Pinpoint the cell where the given text exists, returning its (X, Y) midpoint coordinate. 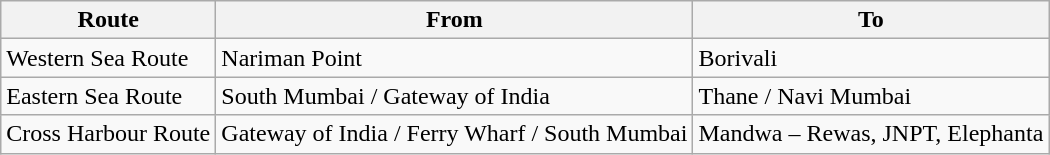
Gateway of India / Ferry Wharf / South Mumbai (454, 134)
South Mumbai / Gateway of India (454, 96)
Cross Harbour Route (108, 134)
Nariman Point (454, 58)
To (871, 20)
Thane / Navi Mumbai (871, 96)
Western Sea Route (108, 58)
From (454, 20)
Eastern Sea Route (108, 96)
Mandwa – Rewas, JNPT, Elephanta (871, 134)
Route (108, 20)
Borivali (871, 58)
